Scan for the cell matching the given text and deliver its (x, y) coordinate at center. 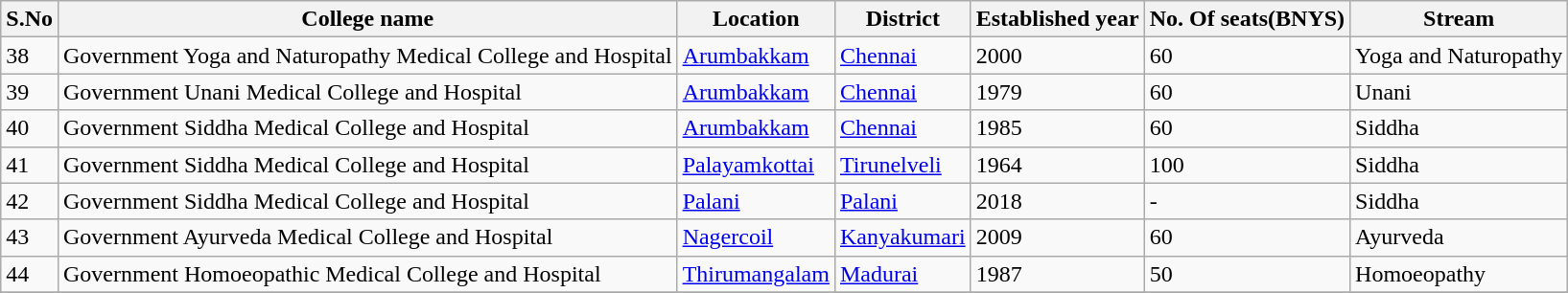
50 (1247, 274)
Thirumangalam (756, 274)
Government Yoga and Naturopathy Medical College and Hospital (367, 56)
Madurai (902, 274)
College name (367, 19)
District (902, 19)
1979 (1057, 92)
No. Of seats(BNYS) (1247, 19)
2009 (1057, 237)
2000 (1057, 56)
Nagercoil (756, 237)
- (1247, 201)
1985 (1057, 128)
38 (30, 56)
Established year (1057, 19)
Homoeopathy (1460, 274)
Unani (1460, 92)
Palayamkottai (756, 165)
40 (30, 128)
2018 (1057, 201)
41 (30, 165)
39 (30, 92)
S.No (30, 19)
1964 (1057, 165)
100 (1247, 165)
43 (30, 237)
Government Homoeopathic Medical College and Hospital (367, 274)
Location (756, 19)
Stream (1460, 19)
42 (30, 201)
Kanyakumari (902, 237)
Government Ayurveda Medical College and Hospital (367, 237)
Ayurveda (1460, 237)
44 (30, 274)
Yoga and Naturopathy (1460, 56)
Tirunelveli (902, 165)
1987 (1057, 274)
Government Unani Medical College and Hospital (367, 92)
